Scan for the cell matching the given text and deliver its (X, Y) coordinate at center. 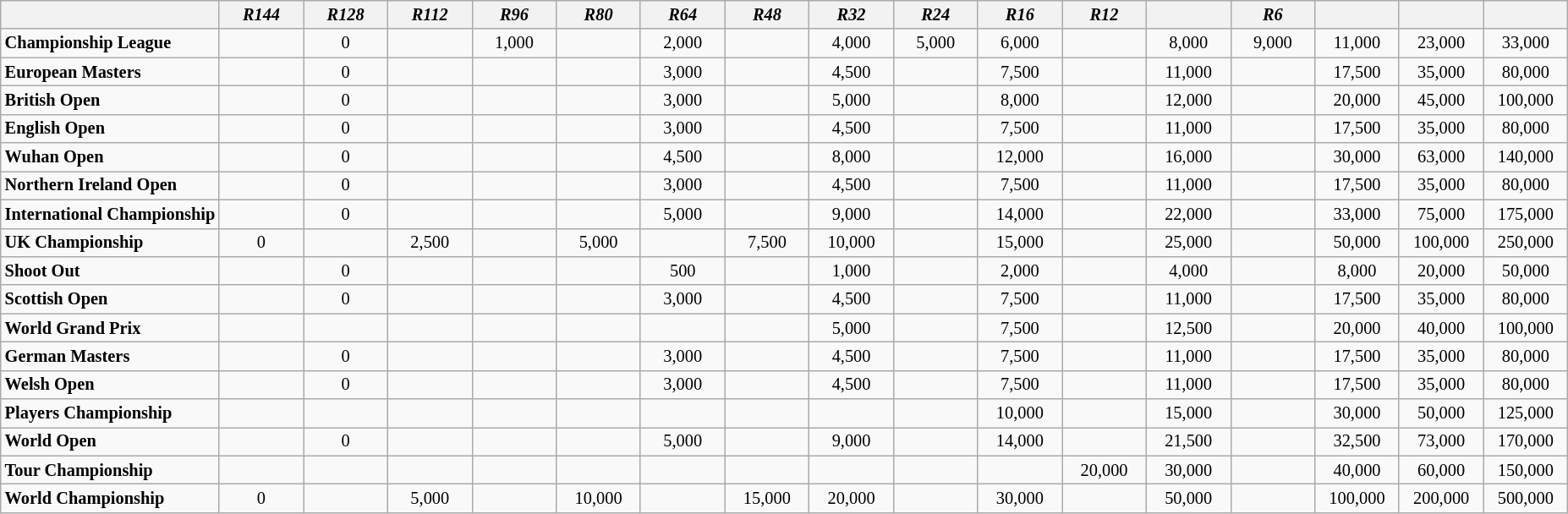
R128 (346, 14)
500 (683, 271)
R112 (430, 14)
175,000 (1526, 214)
Shoot Out (110, 271)
125,000 (1526, 413)
6,000 (1020, 43)
25,000 (1188, 243)
2,500 (430, 243)
R64 (683, 14)
Welsh Open (110, 385)
150,000 (1526, 470)
73,000 (1441, 441)
R16 (1020, 14)
140,000 (1526, 157)
Wuhan Open (110, 157)
45,000 (1441, 100)
World Open (110, 441)
Tour Championship (110, 470)
60,000 (1441, 470)
250,000 (1526, 243)
16,000 (1188, 157)
R144 (261, 14)
International Championship (110, 214)
22,000 (1188, 214)
R12 (1105, 14)
Players Championship (110, 413)
UK Championship (110, 243)
63,000 (1441, 157)
32,500 (1357, 441)
English Open (110, 128)
Championship League (110, 43)
Scottish Open (110, 299)
R24 (935, 14)
75,000 (1441, 214)
World Grand Prix (110, 328)
R96 (514, 14)
23,000 (1441, 43)
Northern Ireland Open (110, 185)
British Open (110, 100)
500,000 (1526, 498)
R32 (852, 14)
R6 (1273, 14)
21,500 (1188, 441)
R80 (599, 14)
170,000 (1526, 441)
German Masters (110, 356)
R48 (767, 14)
200,000 (1441, 498)
12,500 (1188, 328)
World Championship (110, 498)
European Masters (110, 72)
